Pinpoint the cell where the given text exists, returning its [X, Y] midpoint coordinate. 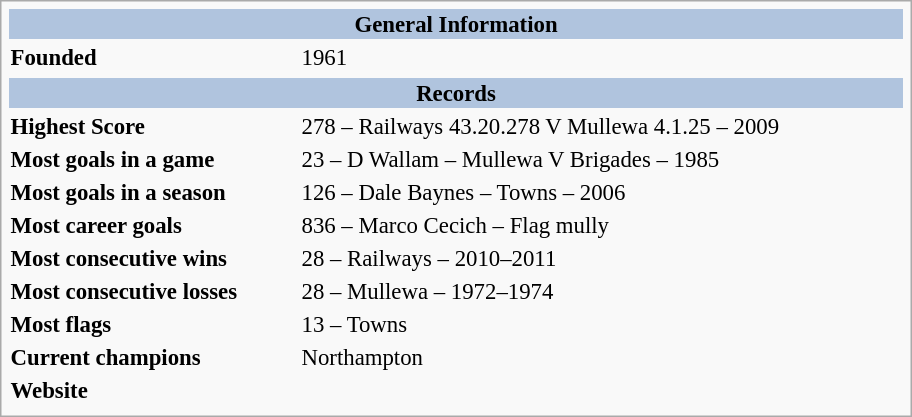
23 – D Wallam – Mullewa V Brigades – 1985 [602, 159]
Most goals in a game [153, 159]
126 – Dale Baynes – Towns – 2006 [602, 192]
Website [153, 390]
13 – Towns [602, 324]
28 – Railways – 2010–2011 [602, 258]
Most consecutive wins [153, 258]
28 – Mullewa – 1972–1974 [602, 291]
Most consecutive losses [153, 291]
Most flags [153, 324]
Current champions [153, 357]
Most career goals [153, 225]
278 – Railways 43.20.278 V Mullewa 4.1.25 – 2009 [602, 126]
1961 [602, 57]
Records [456, 93]
Most goals in a season [153, 192]
836 – Marco Cecich – Flag mully [602, 225]
Highest Score [153, 126]
General Information [456, 24]
Northampton [602, 357]
Founded [153, 57]
